For the text-containing cell, return its midpoint in [X, Y] coordinate format. 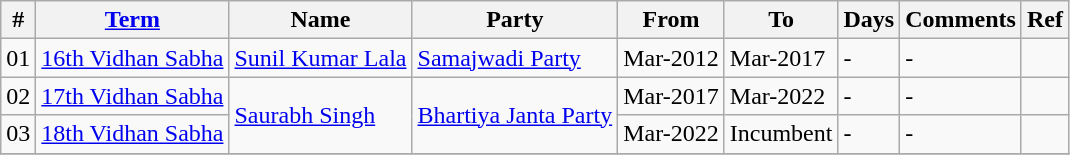
17th Vidhan Sabha [132, 96]
Incumbent [781, 134]
From [672, 20]
To [781, 20]
# [18, 20]
Ref [1044, 20]
Sunil Kumar Lala [320, 58]
Name [320, 20]
Comments [961, 20]
02 [18, 96]
18th Vidhan Sabha [132, 134]
Saurabh Singh [320, 115]
Mar-2012 [672, 58]
Samajwadi Party [515, 58]
03 [18, 134]
01 [18, 58]
Days [869, 20]
16th Vidhan Sabha [132, 58]
Term [132, 20]
Party [515, 20]
Bhartiya Janta Party [515, 115]
